Search for the cell housing the specified text and yield its (X, Y) center coordinate. 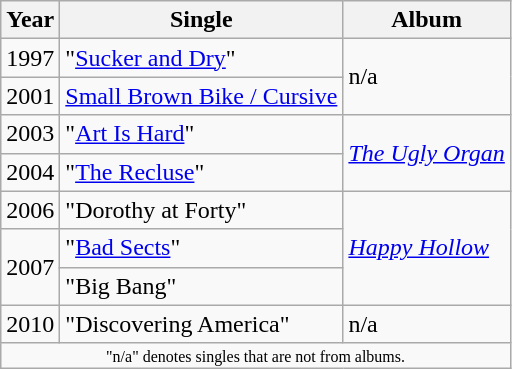
"The Recluse" (202, 172)
Happy Hollow (427, 248)
Single (202, 20)
1997 (30, 58)
"n/a" denotes singles that are not from albums. (256, 355)
"Bad Sects" (202, 248)
"Discovering America" (202, 324)
2010 (30, 324)
Small Brown Bike / Cursive (202, 96)
2003 (30, 134)
Year (30, 20)
2001 (30, 96)
2007 (30, 267)
The Ugly Organ (427, 153)
2004 (30, 172)
Album (427, 20)
"Sucker and Dry" (202, 58)
"Dorothy at Forty" (202, 210)
"Big Bang" (202, 286)
"Art Is Hard" (202, 134)
2006 (30, 210)
